Pinpoint the cell where the given text exists, returning its [X, Y] midpoint coordinate. 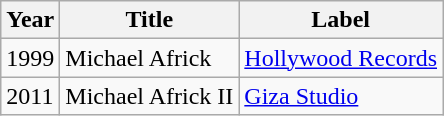
Michael Africk II [150, 96]
Giza Studio [341, 96]
Title [150, 20]
Year [30, 20]
2011 [30, 96]
Hollywood Records [341, 58]
Label [341, 20]
1999 [30, 58]
Michael Africk [150, 58]
